Search for the cell housing the specified text and yield its (X, Y) center coordinate. 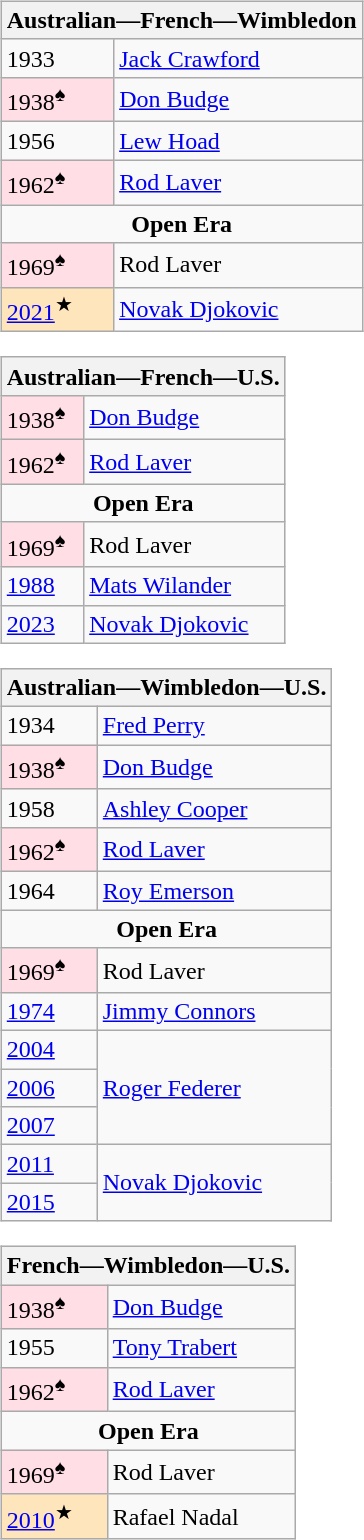
Tony Trabert (201, 1348)
2004 (49, 1050)
2023 (42, 624)
1933 (57, 58)
1974 (49, 1012)
Roger Federer (214, 1088)
1988 (42, 586)
Jack Crawford (238, 58)
Lew Hoad (238, 141)
Ashley Cooper (214, 808)
Australian—French—U.S. (143, 376)
Fred Perry (214, 726)
Australian—French—Wimbledon (182, 20)
Australian—Wimbledon—U.S. (166, 688)
Jimmy Connors (214, 1012)
2010★ (54, 1516)
Mats Wilander (185, 586)
2015 (49, 1202)
2006 (49, 1088)
2011 (49, 1164)
French—Wimbledon—U.S. (148, 1265)
1934 (49, 726)
2021★ (57, 310)
Rafael Nadal (201, 1516)
1964 (49, 891)
1955 (54, 1348)
1956 (57, 141)
Roy Emerson (214, 891)
2007 (49, 1126)
1958 (49, 808)
